Locate the cell with the specified text and output its [x, y] center coordinate. 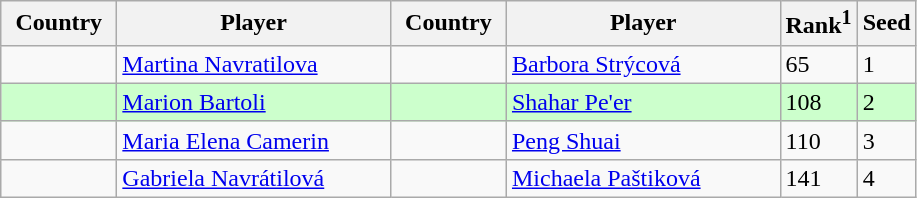
Maria Elena Camerin [254, 140]
Michaela Paštiková [643, 178]
2 [886, 102]
Gabriela Navrátilová [254, 178]
Shahar Pe'er [643, 102]
110 [818, 140]
108 [818, 102]
Rank1 [818, 24]
65 [818, 64]
141 [818, 178]
3 [886, 140]
Peng Shuai [643, 140]
1 [886, 64]
Martina Navratilova [254, 64]
4 [886, 178]
Seed [886, 24]
Barbora Strýcová [643, 64]
Marion Bartoli [254, 102]
